Find where the given text appears and provide that cell's center as (x, y) coordinate. 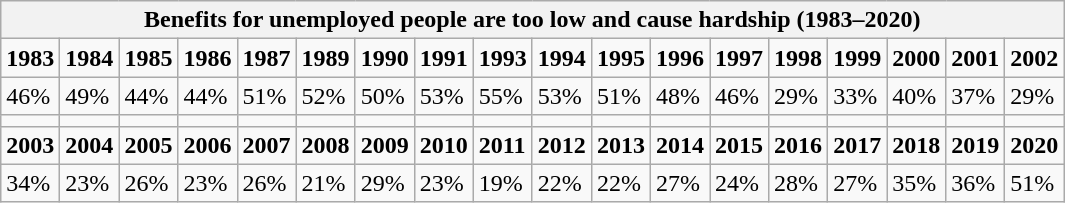
36% (976, 183)
2013 (620, 145)
33% (858, 96)
40% (916, 96)
2004 (90, 145)
1990 (384, 58)
1989 (326, 58)
2006 (208, 145)
2016 (798, 145)
1985 (148, 58)
2019 (976, 145)
2009 (384, 145)
24% (740, 183)
2008 (326, 145)
1993 (502, 58)
1994 (562, 58)
2014 (680, 145)
1999 (858, 58)
2011 (502, 145)
19% (502, 183)
2020 (1034, 145)
2017 (858, 145)
35% (916, 183)
2000 (916, 58)
49% (90, 96)
2007 (266, 145)
1998 (798, 58)
1997 (740, 58)
1987 (266, 58)
1991 (444, 58)
2003 (30, 145)
2018 (916, 145)
21% (326, 183)
1995 (620, 58)
37% (976, 96)
2005 (148, 145)
1983 (30, 58)
2001 (976, 58)
28% (798, 183)
1984 (90, 58)
Benefits for unemployed people are too low and cause hardship (1983–2020) (532, 20)
52% (326, 96)
1996 (680, 58)
34% (30, 183)
48% (680, 96)
1986 (208, 58)
2015 (740, 145)
55% (502, 96)
2012 (562, 145)
2002 (1034, 58)
50% (384, 96)
2010 (444, 145)
